Capture the cell that displays the provided text and extract its (X, Y) central coordinate. 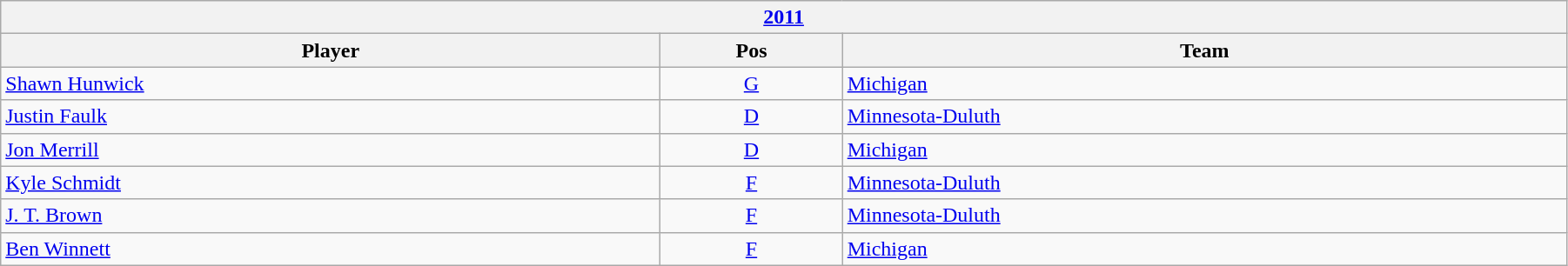
Player (331, 50)
Kyle Schmidt (331, 183)
Jon Merrill (331, 150)
2011 (784, 17)
Pos (752, 50)
J. T. Brown (331, 216)
Justin Faulk (331, 116)
G (752, 83)
Ben Winnett (331, 249)
Team (1204, 50)
Shawn Hunwick (331, 83)
